Identify which cell holds the provided text, then report its (X, Y) central coordinate. 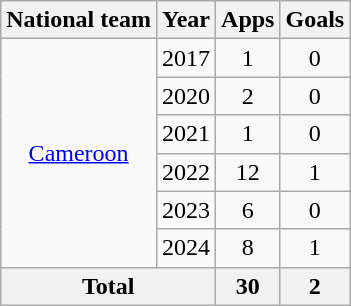
Goals (315, 20)
Year (186, 20)
2023 (186, 210)
Total (108, 286)
Cameroon (79, 153)
6 (248, 210)
12 (248, 172)
Apps (248, 20)
2022 (186, 172)
National team (79, 20)
2021 (186, 134)
8 (248, 248)
2024 (186, 248)
2020 (186, 96)
30 (248, 286)
2017 (186, 58)
